Detect which cell encompasses the target text, then output its (X, Y) center coordinate. 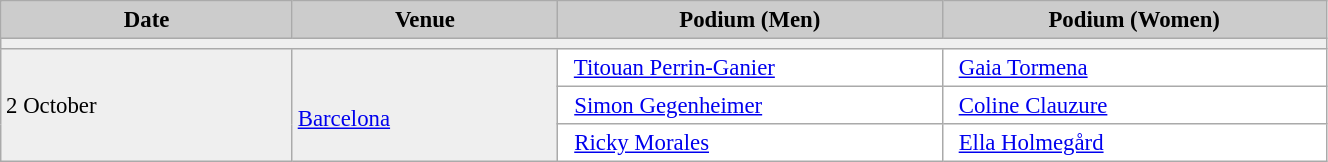
Titouan Perrin-Ganier (750, 68)
Venue (424, 20)
Podium (Men) (750, 20)
Ella Holmegård (1134, 143)
2 October (147, 106)
Date (147, 20)
Ricky Morales (750, 143)
Barcelona (424, 106)
Podium (Women) (1134, 20)
Coline Clauzure (1134, 106)
Gaia Tormena (1134, 68)
Simon Gegenheimer (750, 106)
